From the cell containing the given text, extract its center point as (X, Y) coordinate. 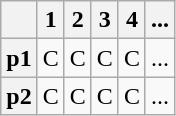
4 (132, 20)
3 (104, 20)
p1 (19, 58)
2 (78, 20)
p2 (19, 96)
1 (50, 20)
